Provide the [X, Y] coordinate of the cell's center where the given text is located.  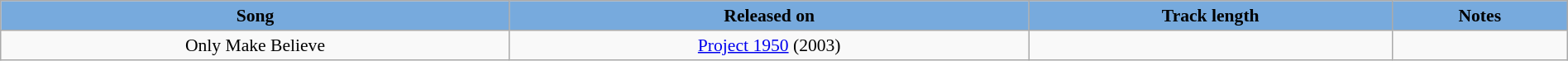
Only Make Believe [255, 45]
Released on [769, 16]
Project 1950 (2003) [769, 45]
Song [255, 16]
Notes [1480, 16]
Track length [1211, 16]
